Pinpoint the cell where the given text exists, returning its (X, Y) midpoint coordinate. 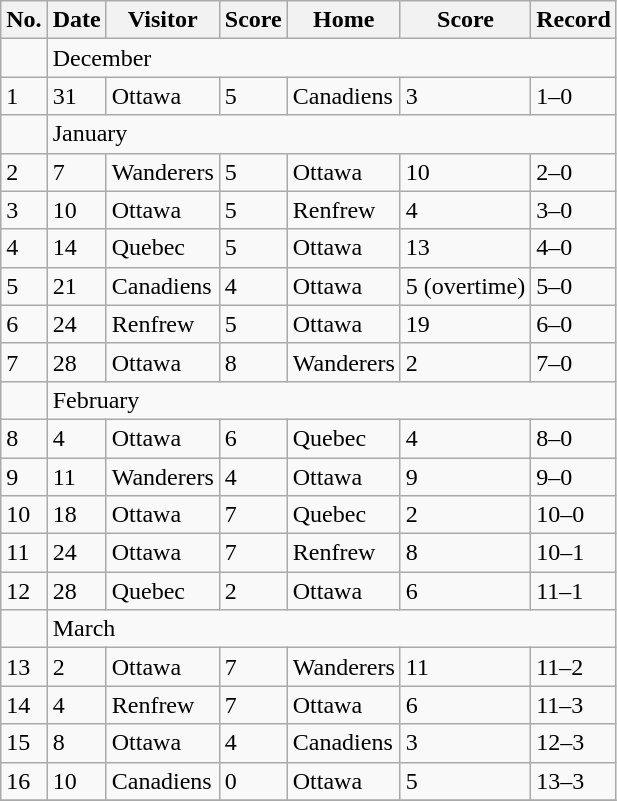
19 (465, 324)
21 (76, 286)
March (332, 629)
12–3 (574, 743)
Home (344, 20)
10–0 (574, 515)
10–1 (574, 553)
1 (24, 96)
15 (24, 743)
1–0 (574, 96)
12 (24, 591)
31 (76, 96)
January (332, 134)
4–0 (574, 248)
8–0 (574, 438)
11–3 (574, 705)
16 (24, 781)
Visitor (162, 20)
6–0 (574, 324)
Date (76, 20)
5 (overtime) (465, 286)
0 (253, 781)
9–0 (574, 477)
11–1 (574, 591)
7–0 (574, 362)
18 (76, 515)
February (332, 400)
3–0 (574, 210)
5–0 (574, 286)
2–0 (574, 172)
11–2 (574, 667)
Record (574, 20)
No. (24, 20)
December (332, 58)
13–3 (574, 781)
